Return the (X, Y) coordinate for the center point of the cell that contains the specified text.  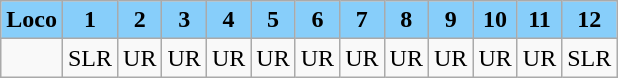
9 (450, 20)
1 (90, 20)
Loco (32, 20)
10 (495, 20)
2 (140, 20)
5 (273, 20)
11 (539, 20)
7 (362, 20)
6 (317, 20)
3 (184, 20)
12 (590, 20)
4 (228, 20)
8 (406, 20)
